For the text-containing cell, return its midpoint in [X, Y] coordinate format. 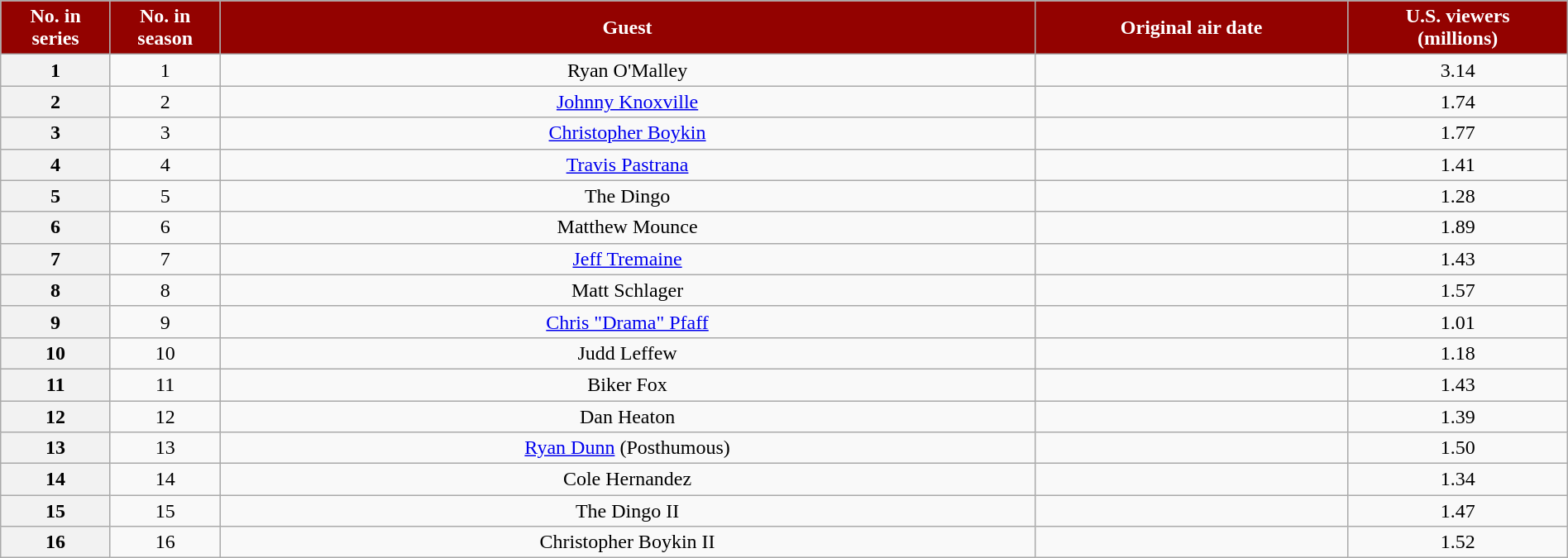
1.01 [1457, 322]
No. inseason [165, 28]
Guest [627, 28]
1.50 [1457, 448]
Cole Hernandez [627, 479]
The Dingo [627, 196]
Judd Leffew [627, 353]
Ryan Dunn (Posthumous) [627, 448]
1.74 [1457, 102]
1.39 [1457, 416]
1.18 [1457, 353]
Jeff Tremaine [627, 259]
U.S. viewers(millions) [1457, 28]
Dan Heaton [627, 416]
No. inseries [56, 28]
1.34 [1457, 479]
Biker Fox [627, 384]
Johnny Knoxville [627, 102]
1.57 [1457, 290]
3.14 [1457, 70]
1.89 [1457, 227]
1.47 [1457, 511]
Original air date [1191, 28]
Matthew Mounce [627, 227]
Ryan O'Malley [627, 70]
1.52 [1457, 542]
Christopher Boykin II [627, 542]
Matt Schlager [627, 290]
Christopher Boykin [627, 133]
The Dingo II [627, 511]
Travis Pastrana [627, 165]
1.41 [1457, 165]
1.77 [1457, 133]
1.28 [1457, 196]
Chris "Drama" Pfaff [627, 322]
